Capture the cell that displays the provided text and extract its [x, y] central coordinate. 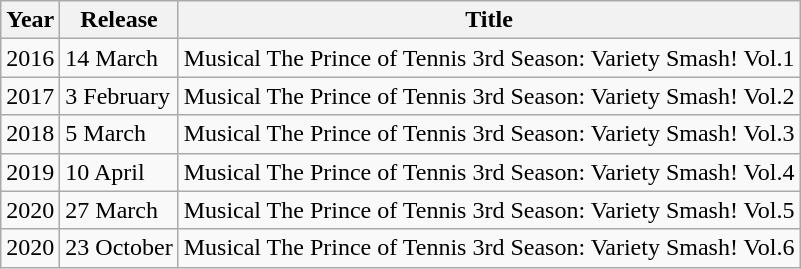
Musical The Prince of Tennis 3rd Season: Variety Smash! Vol.4 [489, 172]
3 February [119, 96]
2017 [30, 96]
2016 [30, 58]
2018 [30, 134]
10 April [119, 172]
Musical The Prince of Tennis 3rd Season: Variety Smash! Vol.1 [489, 58]
Release [119, 20]
Musical The Prince of Tennis 3rd Season: Variety Smash! Vol.5 [489, 210]
14 March [119, 58]
23 October [119, 248]
5 March [119, 134]
Year [30, 20]
Title [489, 20]
Musical The Prince of Tennis 3rd Season: Variety Smash! Vol.3 [489, 134]
2019 [30, 172]
Musical The Prince of Tennis 3rd Season: Variety Smash! Vol.6 [489, 248]
27 March [119, 210]
Musical The Prince of Tennis 3rd Season: Variety Smash! Vol.2 [489, 96]
